Search for the cell housing the specified text and yield its (x, y) center coordinate. 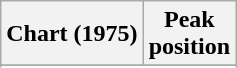
Peak position (189, 34)
Chart (1975) (72, 34)
